Locate the cell with the specified text and output its (x, y) center coordinate. 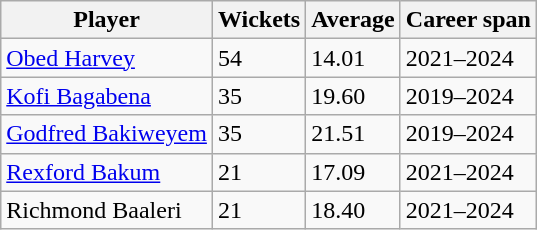
Player (107, 20)
Obed Harvey (107, 58)
17.09 (354, 172)
19.60 (354, 96)
21.51 (354, 134)
Richmond Baaleri (107, 210)
14.01 (354, 58)
Kofi Bagabena (107, 96)
Career span (468, 20)
Godfred Bakiweyem (107, 134)
Average (354, 20)
54 (258, 58)
18.40 (354, 210)
Rexford Bakum (107, 172)
Wickets (258, 20)
